Provide the [x, y] coordinate of the cell's center where the given text is located.  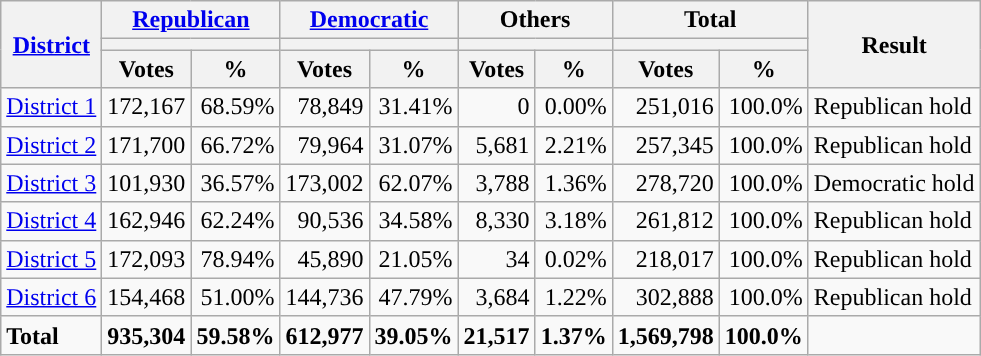
Republican [191, 20]
39.05% [414, 335]
0.00% [574, 107]
36.57% [236, 183]
101,930 [146, 183]
Others [535, 20]
935,304 [146, 335]
0.02% [574, 259]
31.41% [414, 107]
172,093 [146, 259]
District 1 [52, 107]
3,684 [496, 297]
2.21% [574, 145]
68.59% [236, 107]
3,788 [496, 183]
62.07% [414, 183]
45,890 [324, 259]
1.37% [574, 335]
Democratic hold [894, 183]
District [52, 44]
3.18% [574, 221]
251,016 [666, 107]
1.22% [574, 297]
34 [496, 259]
District 6 [52, 297]
District 4 [52, 221]
278,720 [666, 183]
90,536 [324, 221]
Democratic [369, 20]
172,167 [146, 107]
62.24% [236, 221]
66.72% [236, 145]
21.05% [414, 259]
162,946 [146, 221]
District 3 [52, 183]
51.00% [236, 297]
59.58% [236, 335]
0 [496, 107]
257,345 [666, 145]
78,849 [324, 107]
Result [894, 44]
171,700 [146, 145]
173,002 [324, 183]
144,736 [324, 297]
79,964 [324, 145]
21,517 [496, 335]
31.07% [414, 145]
District 5 [52, 259]
47.79% [414, 297]
154,468 [146, 297]
218,017 [666, 259]
612,977 [324, 335]
1,569,798 [666, 335]
34.58% [414, 221]
78.94% [236, 259]
1.36% [574, 183]
5,681 [496, 145]
8,330 [496, 221]
302,888 [666, 297]
District 2 [52, 145]
261,812 [666, 221]
